Return the (X, Y) coordinate for the center point of the cell that contains the specified text.  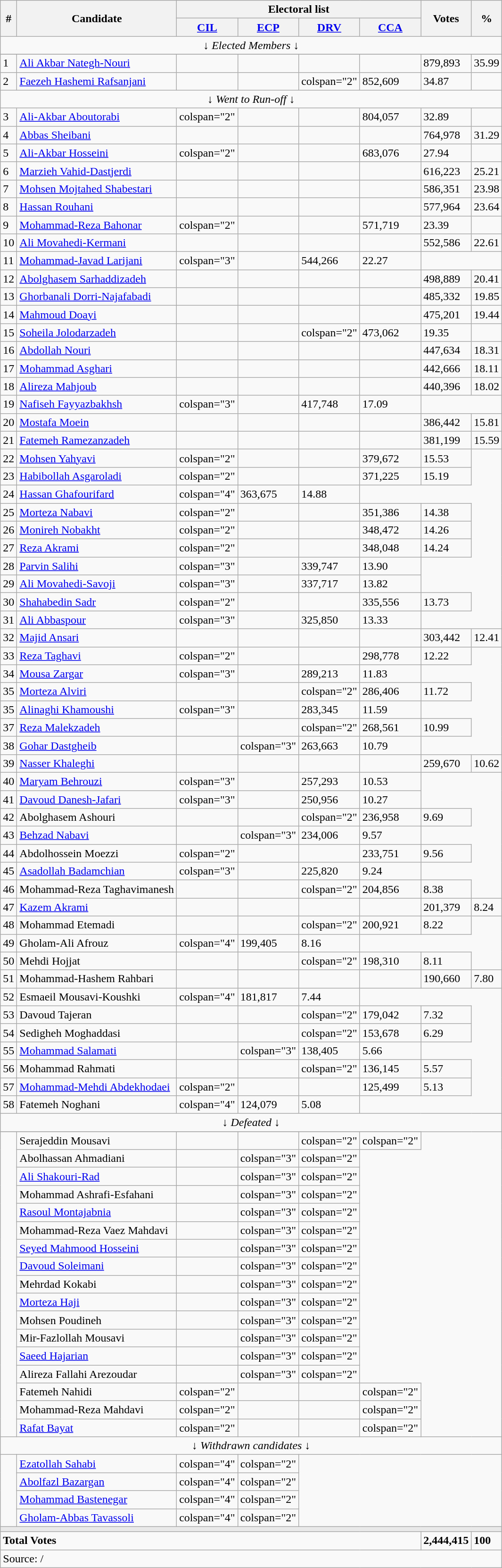
Mostafa Moein (97, 422)
22.61 (486, 243)
Fatemeh Ramezanzadeh (97, 440)
Habibollah Asgaroladi (97, 476)
20.41 (486, 279)
12.41 (486, 638)
Saeed Hajarian (97, 1356)
37 (8, 727)
48 (8, 925)
386,442 (446, 422)
21 (8, 440)
10.79 (390, 745)
11.83 (390, 674)
33 (8, 656)
Ali-Akbar Aboutorabi (97, 117)
9.69 (446, 817)
47 (8, 907)
136,145 (390, 1068)
18 (8, 386)
Ali Movahedi-Savoji (97, 584)
Abbas Sheibani (97, 135)
348,472 (390, 530)
15 (8, 333)
29 (8, 584)
ECP (268, 27)
34 (8, 674)
23.64 (486, 207)
9.56 (446, 853)
Ali Movahedi-Kermani (97, 243)
31.29 (486, 135)
Gholam-Ali Afrouz (97, 943)
236,958 (390, 817)
8.24 (486, 907)
852,609 (390, 81)
7.44 (329, 997)
447,634 (446, 350)
Davoud Tajeran (97, 1015)
41 (8, 800)
45 (8, 871)
15.59 (486, 440)
17.09 (390, 404)
Mohsen Poudineh (97, 1320)
Ghorbanali Dorri-Najafabadi (97, 297)
351,386 (390, 512)
52 (8, 997)
Esmaeil Mousavi-Koushki (97, 997)
Reza Akrami (97, 548)
25.21 (486, 171)
Candidate (97, 18)
Reza Malekzadeh (97, 727)
335,556 (390, 602)
30 (8, 602)
38 (8, 745)
Ali-Akbar Hosseini (97, 153)
Mohammad Salamati (97, 1051)
Hassan Ghafourifard (97, 494)
40 (8, 781)
Abdolhossein Moezzi (97, 853)
Ezatollah Sahabi (97, 1464)
39 (8, 763)
198,310 (390, 961)
Mohammad-Hashem Rahbari (97, 979)
179,042 (390, 1015)
Mohammad Bastenegar (97, 1500)
339,747 (329, 566)
257,293 (329, 781)
18.02 (486, 386)
100 (486, 1541)
3 (8, 117)
475,201 (446, 315)
50 (8, 961)
201,379 (446, 907)
DRV (329, 27)
586,351 (446, 189)
14.88 (329, 494)
CIL (207, 27)
Seyed Mahmood Hosseini (97, 1248)
8.22 (446, 925)
259,670 (446, 763)
Electoral list (299, 9)
18.31 (486, 350)
Davoud Danesh-Jafari (97, 800)
473,062 (390, 333)
Marzieh Vahid-Dastjerdi (97, 171)
13.73 (446, 602)
Abolhassan Ahmadiani (97, 1159)
Abolghasem Sarhaddizadeh (97, 279)
13 (8, 297)
Reza Taghavi (97, 656)
5.13 (446, 1086)
298,778 (390, 656)
Mohammad Ashrafi-Esfahani (97, 1194)
20 (8, 422)
Shahabedin Sadr (97, 602)
2 (8, 81)
12 (8, 279)
348,048 (390, 548)
58 (8, 1105)
Mohammad-Reza Vaez Mahdavi (97, 1230)
204,856 (390, 889)
683,076 (390, 153)
19.35 (446, 333)
15.81 (486, 422)
325,850 (329, 620)
Mohsen Yahyavi (97, 458)
Mohammad-Reza Mahdavi (97, 1410)
233,751 (390, 853)
Fatemeh Noghani (97, 1105)
7.80 (486, 979)
43 (8, 835)
7.32 (446, 1015)
9.57 (390, 835)
442,666 (446, 368)
8 (8, 207)
Maryam Behrouzi (97, 781)
28 (8, 566)
↓ Went to Run-off ↓ (251, 99)
181,817 (268, 997)
32.89 (446, 117)
Nafiseh Fayyazbakhsh (97, 404)
Gholam-Abbas Tavassoli (97, 1518)
Mehdi Hojjat (97, 961)
879,893 (446, 63)
417,748 (329, 404)
485,332 (446, 297)
Abdollah Nouri (97, 350)
Mohammad-Reza Taghavimanesh (97, 889)
51 (8, 979)
5 (8, 153)
4 (8, 135)
11 (8, 261)
11.59 (390, 709)
Mousa Zargar (97, 674)
13.90 (390, 566)
Alinaghi Khamoushi (97, 709)
54 (8, 1033)
263,663 (329, 745)
Davoud Soleimani (97, 1266)
27 (8, 548)
9.24 (390, 871)
18.11 (486, 368)
26 (8, 530)
199,405 (268, 943)
14.26 (446, 530)
6 (8, 171)
764,978 (446, 135)
2,444,415 (446, 1541)
Ali Abbaspour (97, 620)
49 (8, 943)
7 (8, 189)
190,660 (446, 979)
153,678 (390, 1033)
Sedigheh Moghaddasi (97, 1033)
6.29 (446, 1033)
Mohammad Asghari (97, 368)
5.66 (390, 1051)
10.62 (486, 763)
Ali Shakouri-Rad (97, 1176)
371,225 (390, 476)
44 (8, 853)
Mohammad-Javad Larijani (97, 261)
379,672 (390, 458)
268,561 (390, 727)
Asadollah Badamchian (97, 871)
544,266 (329, 261)
22 (8, 458)
440,396 (446, 386)
Majid Ansari (97, 638)
Mohammad Etemadi (97, 925)
Mohammad-Reza Bahonar (97, 225)
8.38 (446, 889)
Rafat Bayat (97, 1428)
234,006 (329, 835)
19.44 (486, 315)
Serajeddin Mousavi (97, 1141)
15.19 (446, 476)
Abolghasem Ashouri (97, 817)
Gohar Dastgheib (97, 745)
16 (8, 350)
31 (8, 620)
124,079 (268, 1105)
53 (8, 1015)
27.94 (446, 153)
12.22 (446, 656)
Monireh Nobakht (97, 530)
10.99 (446, 727)
1 (8, 63)
Mohammad-Mehdi Abdekhodaei (97, 1086)
32 (8, 638)
577,964 (446, 207)
CCA (390, 27)
381,199 (446, 440)
# (8, 18)
8.11 (446, 961)
14 (8, 315)
Mahmoud Doayi (97, 315)
34.87 (446, 81)
Mohammad Rahmati (97, 1068)
13.82 (390, 584)
5.08 (329, 1105)
225,820 (329, 871)
5.57 (446, 1068)
Mehrdad Kokabi (97, 1284)
Votes (446, 18)
200,921 (390, 925)
138,405 (329, 1051)
% (486, 18)
↓ Defeated ↓ (251, 1123)
57 (8, 1086)
↓ Withdrawn candidates ↓ (251, 1446)
Faezeh Hashemi Rafsanjani (97, 81)
Mir-Fazlollah Mousavi (97, 1338)
23.98 (486, 189)
Behzad Nabavi (97, 835)
Rasoul Montajabnia (97, 1212)
Alireza Mahjoub (97, 386)
55 (8, 1051)
Parvin Salihi (97, 566)
Morteza Alviri (97, 692)
337,717 (329, 584)
24 (8, 494)
23.39 (446, 225)
8.16 (329, 943)
9 (8, 225)
14.38 (446, 512)
498,889 (446, 279)
303,442 (446, 638)
286,406 (390, 692)
Morteza Haji (97, 1302)
Hassan Rouhani (97, 207)
14.24 (446, 548)
↓ Elected Members ↓ (251, 45)
Kazem Akrami (97, 907)
552,586 (446, 243)
804,057 (390, 117)
Nasser Khaleghi (97, 763)
Soheila Jolodarzadeh (97, 333)
Ali Akbar Nategh-Nouri (97, 63)
22.27 (390, 261)
250,956 (329, 800)
19.85 (486, 297)
17 (8, 368)
Morteza Nabavi (97, 512)
19 (8, 404)
35.99 (486, 63)
Total Votes (211, 1541)
10.53 (390, 781)
571,719 (390, 225)
56 (8, 1068)
10.27 (390, 800)
Abolfazl Bazargan (97, 1482)
Source: / (251, 1559)
125,499 (390, 1086)
23 (8, 476)
283,345 (329, 709)
13.33 (390, 620)
11.72 (446, 692)
Alireza Fallahi Arezoudar (97, 1374)
Fatemeh Nahidi (97, 1392)
42 (8, 817)
289,213 (329, 674)
Mohsen Mojtahed Shabestari (97, 189)
25 (8, 512)
15.53 (446, 458)
616,223 (446, 171)
46 (8, 889)
363,675 (268, 494)
10 (8, 243)
